For the text-containing cell, return its midpoint in [x, y] coordinate format. 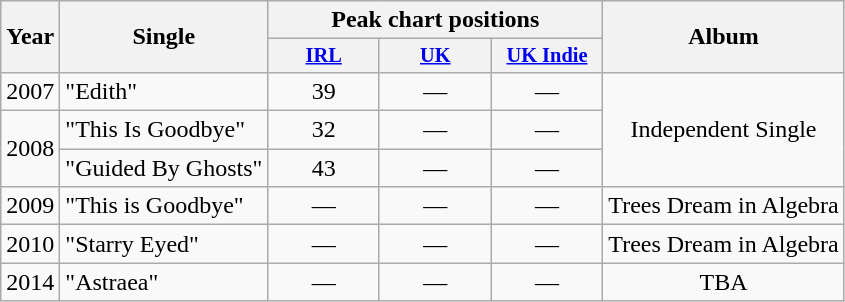
"This Is Goodbye" [164, 130]
Single [164, 37]
"Starry Eyed" [164, 244]
Peak chart positions [436, 20]
"Edith" [164, 91]
UK [435, 56]
32 [324, 130]
UK Indie [547, 56]
IRL [324, 56]
2010 [30, 244]
Album [724, 37]
2009 [30, 206]
"This is Goodbye" [164, 206]
2014 [30, 282]
2008 [30, 149]
2007 [30, 91]
43 [324, 168]
39 [324, 91]
Independent Single [724, 129]
"Guided By Ghosts" [164, 168]
TBA [724, 282]
Year [30, 37]
"Astraea" [164, 282]
